Return (X, Y) of the center of cell containing provided text 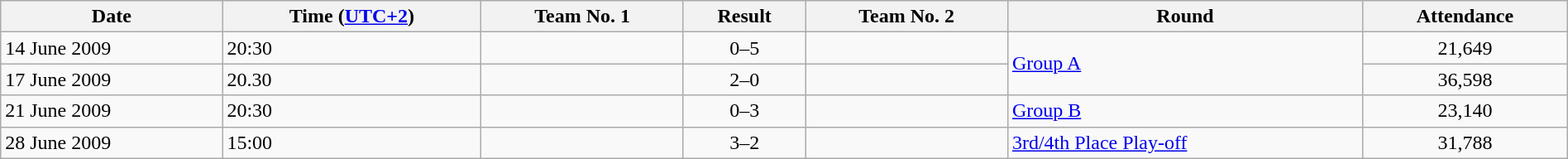
14 June 2009 (112, 48)
15:00 (352, 142)
28 June 2009 (112, 142)
Attendance (1465, 17)
Group B (1184, 111)
Round (1184, 17)
21,649 (1465, 48)
23,140 (1465, 111)
21 June 2009 (112, 111)
Team No. 1 (582, 17)
Team No. 2 (906, 17)
3rd/4th Place Play-off (1184, 142)
Group A (1184, 64)
31,788 (1465, 142)
0–3 (744, 111)
17 June 2009 (112, 79)
36,598 (1465, 79)
0–5 (744, 48)
Result (744, 17)
3–2 (744, 142)
Date (112, 17)
Time (UTC+2) (352, 17)
20.30 (352, 79)
2–0 (744, 79)
